Pinpoint the cell where the given text exists, returning its [x, y] midpoint coordinate. 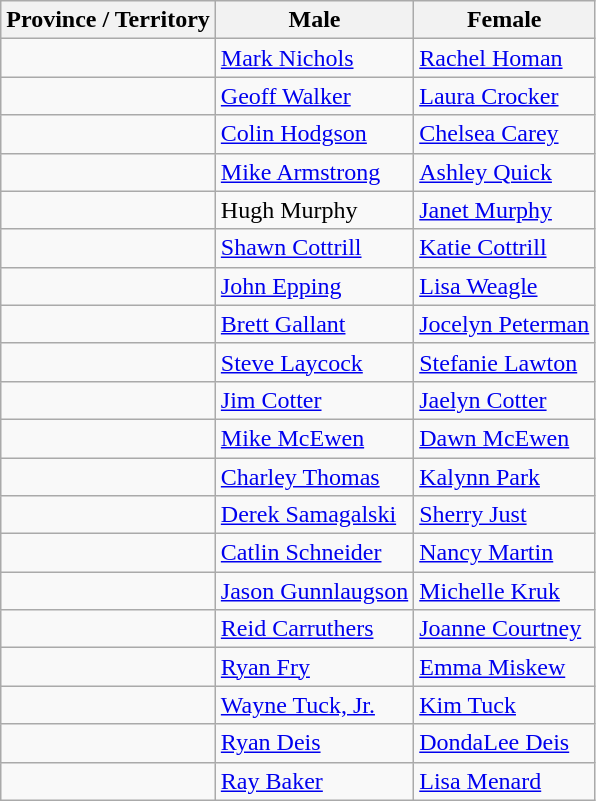
Male [314, 20]
Colin Hodgson [314, 134]
Jason Gunnlaugson [314, 591]
Hugh Murphy [314, 210]
Dawn McEwen [504, 438]
Rachel Homan [504, 58]
Ryan Fry [314, 667]
Kalynn Park [504, 477]
Province / Territory [108, 20]
Mike Armstrong [314, 172]
Joanne Courtney [504, 629]
Female [504, 20]
Ashley Quick [504, 172]
DondaLee Deis [504, 743]
Catlin Schneider [314, 553]
Laura Crocker [504, 96]
Ray Baker [314, 781]
Geoff Walker [314, 96]
John Epping [314, 286]
Sherry Just [504, 515]
Katie Cottrill [504, 248]
Janet Murphy [504, 210]
Jocelyn Peterman [504, 324]
Nancy Martin [504, 553]
Jim Cotter [314, 400]
Shawn Cottrill [314, 248]
Charley Thomas [314, 477]
Mark Nichols [314, 58]
Emma Miskew [504, 667]
Wayne Tuck, Jr. [314, 705]
Stefanie Lawton [504, 362]
Ryan Deis [314, 743]
Jaelyn Cotter [504, 400]
Lisa Menard [504, 781]
Brett Gallant [314, 324]
Kim Tuck [504, 705]
Reid Carruthers [314, 629]
Lisa Weagle [504, 286]
Mike McEwen [314, 438]
Derek Samagalski [314, 515]
Michelle Kruk [504, 591]
Steve Laycock [314, 362]
Chelsea Carey [504, 134]
